Pinpoint the cell where the given text exists, returning its (x, y) midpoint coordinate. 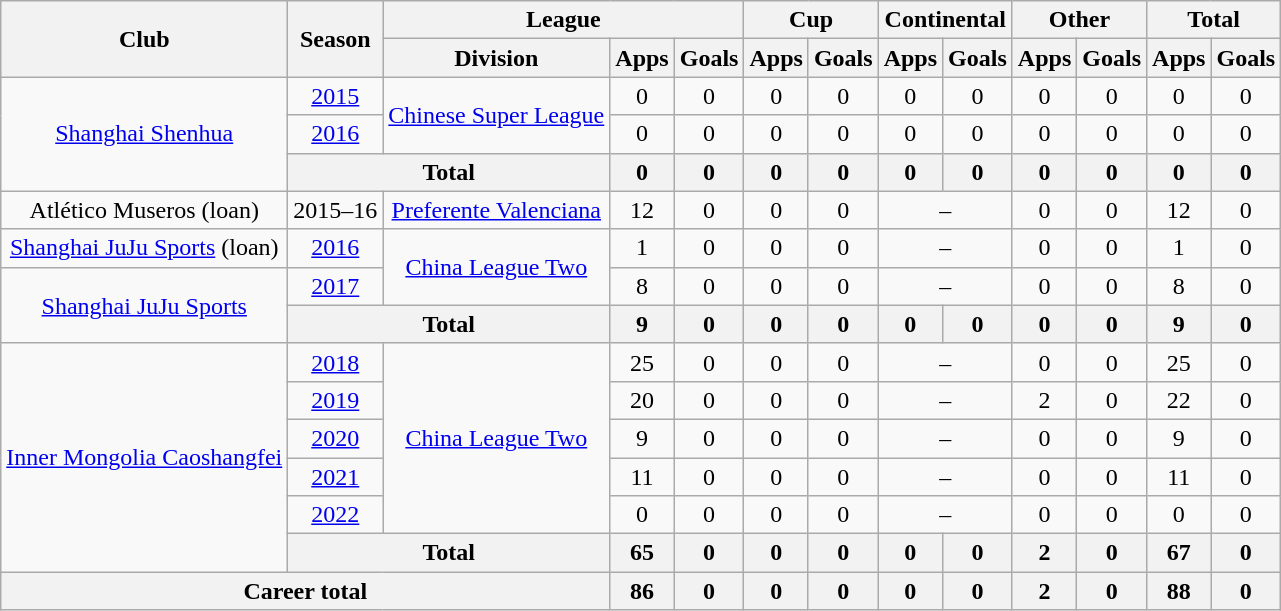
2018 (336, 362)
Continental (945, 20)
2019 (336, 400)
88 (1179, 591)
2020 (336, 438)
Other (1079, 20)
Shanghai JuJu Sports (144, 305)
2022 (336, 515)
65 (642, 553)
Chinese Super League (496, 115)
Season (336, 39)
2015 (336, 96)
Shanghai Shenhua (144, 134)
Career total (306, 591)
2021 (336, 477)
Club (144, 39)
Preferente Valenciana (496, 210)
22 (1179, 400)
2015–16 (336, 210)
2017 (336, 286)
86 (642, 591)
Cup (811, 20)
Atlético Museros (loan) (144, 210)
League (564, 20)
Shanghai JuJu Sports (loan) (144, 248)
67 (1179, 553)
Inner Mongolia Caoshangfei (144, 457)
20 (642, 400)
Division (496, 58)
